From the cell containing the given text, extract its center point as [x, y] coordinate. 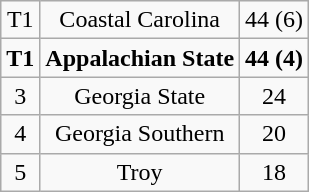
3 [20, 96]
Appalachian State [140, 58]
20 [274, 134]
44 (6) [274, 20]
Georgia Southern [140, 134]
Troy [140, 172]
24 [274, 96]
18 [274, 172]
4 [20, 134]
5 [20, 172]
Georgia State [140, 96]
44 (4) [274, 58]
Coastal Carolina [140, 20]
